Return the [x, y] coordinate for the center point of the cell that contains the specified text.  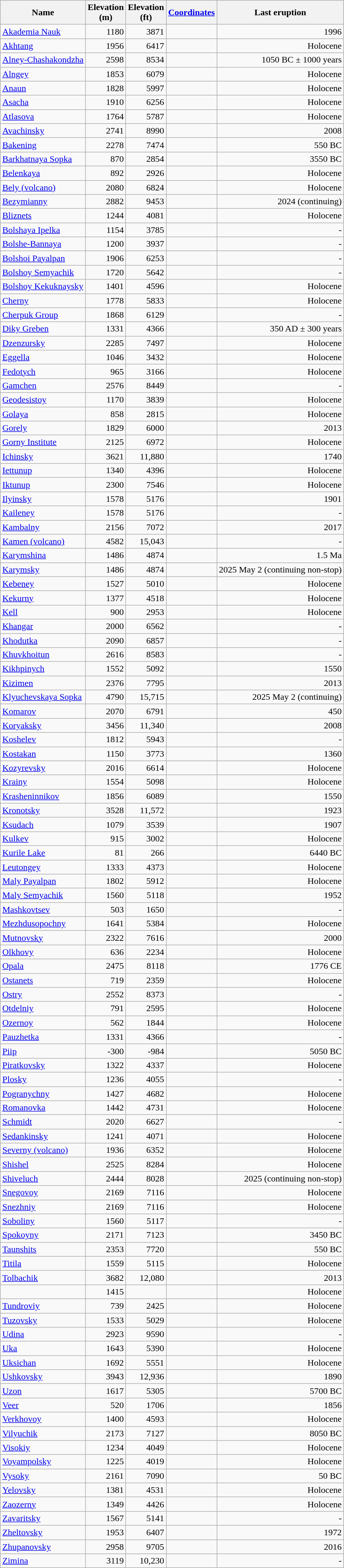
Ushkovsky [43, 1377]
5098 [146, 782]
Ksudach [43, 824]
Diky Greben [43, 329]
Kizimen [43, 683]
1910 [106, 102]
1906 [106, 258]
Khodutka [43, 640]
Zhupanovsky [43, 1546]
870 [106, 159]
Bolshoy Kekuknaysky [43, 286]
Snezhniy [43, 1207]
7497 [146, 343]
1901 [280, 499]
6614 [146, 768]
8028 [146, 1179]
Severny (volcano) [43, 1150]
Ozernoy [43, 1023]
Kekurny [43, 598]
1907 [280, 824]
Tundroviy [43, 1306]
6417 [146, 46]
Kambalny [43, 527]
Gamchen [43, 385]
4049 [146, 1447]
8449 [146, 385]
739 [106, 1306]
12,936 [146, 1377]
2300 [106, 485]
Pogranychny [43, 1093]
2017 [280, 527]
1381 [106, 1490]
6129 [146, 315]
1533 [106, 1320]
Piratkovsky [43, 1065]
1236 [106, 1079]
Khangar [43, 626]
1650 [146, 910]
3432 [146, 357]
1812 [106, 740]
50 BC [280, 1476]
Titila [43, 1263]
2882 [106, 202]
450 [280, 711]
Akhtang [43, 46]
4518 [146, 598]
1829 [106, 428]
Maly Semyachik [43, 895]
1868 [106, 315]
Bolshaya Ipelka [43, 230]
8118 [146, 966]
2171 [106, 1235]
5050 BC [280, 1051]
3943 [106, 1377]
4071 [146, 1136]
1643 [106, 1349]
2359 [146, 980]
-300 [106, 1051]
2278 [106, 145]
Last eruption [280, 13]
1956 [106, 46]
1559 [106, 1263]
4426 [146, 1504]
Snegovoy [43, 1193]
2161 [106, 1476]
6562 [146, 626]
2741 [106, 131]
3682 [106, 1277]
6000 [146, 428]
Koryaksky [43, 725]
3002 [146, 838]
1617 [106, 1391]
5997 [146, 88]
1706 [146, 1405]
1740 [280, 456]
1828 [106, 88]
1972 [280, 1532]
1442 [106, 1108]
1953 [106, 1532]
2285 [106, 343]
Zimina [43, 1561]
5551 [146, 1363]
Akademia Nauk [43, 32]
2025 May 2 (continuing) [280, 697]
5010 [146, 584]
Visokiy [43, 1447]
Cherny [43, 301]
1996 [280, 32]
3937 [146, 244]
3550 BC [280, 159]
2156 [106, 527]
5943 [146, 740]
2024 (continuing) [280, 202]
Shiveluch [43, 1179]
9590 [146, 1334]
11,340 [146, 725]
Ilyinsky [43, 499]
Bliznets [43, 216]
Kebeney [43, 584]
5833 [146, 301]
4531 [146, 1490]
Alngey [43, 74]
1170 [106, 400]
1844 [146, 1023]
6079 [146, 74]
Iettunup [43, 471]
7795 [146, 683]
1776 CE [280, 966]
Kronotsky [43, 810]
Mezhdusopochny [43, 924]
2595 [146, 1009]
8284 [146, 1164]
5700 BC [280, 1391]
2234 [146, 952]
11,880 [146, 456]
5118 [146, 895]
636 [106, 952]
1050 BC ± 1000 years [280, 60]
Zheltovsky [43, 1532]
3450 BC [280, 1235]
5390 [146, 1349]
3785 [146, 230]
Dzenzursky [43, 343]
965 [106, 371]
Krasheninnikov [43, 796]
Bely (volcano) [43, 187]
8583 [146, 655]
Krainy [43, 782]
1415 [106, 1292]
Otdelniy [43, 1009]
719 [106, 980]
6824 [146, 187]
Bezymianny [43, 202]
1333 [106, 867]
3621 [106, 456]
10,230 [146, 1561]
2425 [146, 1306]
Klyuchevskaya Sopka [43, 697]
2322 [106, 938]
6791 [146, 711]
2525 [106, 1164]
1720 [106, 272]
1552 [106, 669]
503 [106, 910]
2025 (continuing non-stop) [280, 1179]
Gorny Institute [43, 442]
1923 [280, 810]
Kell [43, 612]
Voyampolsky [43, 1462]
4682 [146, 1093]
Alney-Chashakondzha [43, 60]
1952 [280, 895]
2953 [146, 612]
1641 [106, 924]
4337 [146, 1065]
3119 [106, 1561]
2020 [106, 1122]
2353 [106, 1249]
Veer [43, 1405]
Golaya [43, 414]
Kurile Lake [43, 853]
Khuvkhoitun [43, 655]
5092 [146, 669]
6407 [146, 1532]
1764 [106, 116]
892 [106, 173]
1890 [280, 1377]
5305 [146, 1391]
Bolshe-Bannaya [43, 244]
Kamen (volcano) [43, 541]
Bakening [43, 145]
Zaozerny [43, 1504]
Mutnovsky [43, 938]
Bolshoi Payalpan [43, 258]
3773 [146, 754]
6440 BC [280, 853]
5642 [146, 272]
5787 [146, 116]
4373 [146, 867]
5029 [146, 1320]
-984 [146, 1051]
Ostanets [43, 980]
5115 [146, 1263]
3528 [106, 810]
900 [106, 612]
Name [43, 13]
Ostry [43, 994]
9453 [146, 202]
5141 [146, 1518]
5384 [146, 924]
Coordinates [191, 13]
Udina [43, 1334]
Gorely [43, 428]
1349 [106, 1504]
350 AD ± 300 years [280, 329]
520 [106, 1405]
1853 [106, 74]
4582 [106, 541]
Fedotych [43, 371]
9705 [146, 1546]
4396 [146, 471]
6253 [146, 258]
2475 [106, 966]
2173 [106, 1433]
7474 [146, 145]
Kostakan [43, 754]
Vysoky [43, 1476]
12,080 [146, 1277]
6352 [146, 1150]
3871 [146, 32]
Schmidt [43, 1122]
7720 [146, 1249]
7616 [146, 938]
Uzon [43, 1391]
Tuzovsky [43, 1320]
7546 [146, 485]
1340 [106, 471]
3839 [146, 400]
3456 [106, 725]
Spokoyny [43, 1235]
1360 [280, 754]
2598 [106, 60]
1778 [106, 301]
7090 [146, 1476]
8050 BC [280, 1433]
Uksichan [43, 1363]
Olkhovy [43, 952]
Mashkovtsev [43, 910]
4731 [146, 1108]
1427 [106, 1093]
1936 [106, 1150]
4593 [146, 1419]
1225 [106, 1462]
Elevation (ft) [146, 13]
1322 [106, 1065]
2552 [106, 994]
Taunshits [43, 1249]
4081 [146, 216]
4019 [146, 1462]
1692 [106, 1363]
2926 [146, 173]
Iktunup [43, 485]
6089 [146, 796]
2854 [146, 159]
1.5 Ma [280, 555]
6857 [146, 640]
2815 [146, 414]
15,715 [146, 697]
1567 [106, 1518]
Asacha [43, 102]
1554 [106, 782]
Tolbachik [43, 1277]
1200 [106, 244]
2376 [106, 683]
7123 [146, 1235]
1527 [106, 584]
Geodesistoy [43, 400]
915 [106, 838]
1150 [106, 754]
Eggella [43, 357]
5117 [146, 1221]
Kulkev [43, 838]
2576 [106, 385]
266 [146, 853]
Piip [43, 1051]
Anaun [43, 88]
858 [106, 414]
2025 May 2 (continuing non-stop) [280, 570]
791 [106, 1009]
Sedankinsky [43, 1136]
Opala [43, 966]
2616 [106, 655]
Atlasova [43, 116]
4055 [146, 1079]
5912 [146, 881]
3539 [146, 824]
7072 [146, 527]
4596 [146, 286]
1241 [106, 1136]
8534 [146, 60]
81 [106, 853]
Yelovsky [43, 1490]
Karymsky [43, 570]
8373 [146, 994]
1046 [106, 357]
Maly Payalpan [43, 881]
Uka [43, 1349]
1180 [106, 32]
11,572 [146, 810]
6256 [146, 102]
1400 [106, 1419]
Elevation (m) [106, 13]
Cherpuk Group [43, 315]
2125 [106, 442]
Pauzhetka [43, 1037]
Soboliny [43, 1221]
Komarov [43, 711]
1377 [106, 598]
1079 [106, 824]
7127 [146, 1433]
Bolshoy Semyachik [43, 272]
8990 [146, 131]
1234 [106, 1447]
Barkhatnaya Sopka [43, 159]
2923 [106, 1334]
2958 [106, 1546]
Karymshina [43, 555]
3166 [146, 371]
Koshelev [43, 740]
Verkhovoy [43, 1419]
4790 [106, 697]
Romanovka [43, 1108]
2444 [106, 1179]
Avachinsky [43, 131]
2080 [106, 187]
1802 [106, 881]
1244 [106, 216]
Belenkaya [43, 173]
Kaileney [43, 513]
Zavaritsky [43, 1518]
Plosky [43, 1079]
6972 [146, 442]
Leutongey [43, 867]
Shishel [43, 1164]
Vilyuchik [43, 1433]
15,043 [146, 541]
6627 [146, 1122]
1154 [106, 230]
Kozyrevsky [43, 768]
562 [106, 1023]
Ichinsky [43, 456]
2090 [106, 640]
2070 [106, 711]
1401 [106, 286]
Kikhpinych [43, 669]
